Output the [X, Y] coordinate of the center of the cell containing the given text.  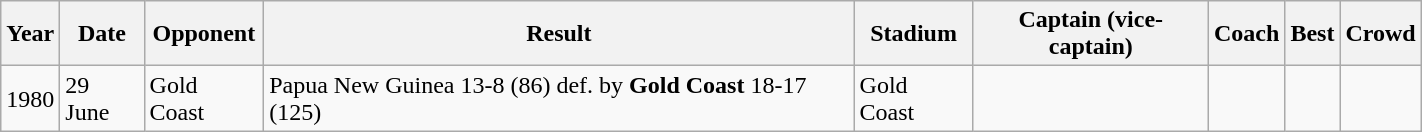
Result [559, 34]
Captain (vice-captain) [1090, 34]
Date [102, 34]
Stadium [914, 34]
Best [1312, 34]
1980 [30, 98]
Year [30, 34]
Opponent [204, 34]
29 June [102, 98]
Papua New Guinea 13-8 (86) def. by Gold Coast 18-17 (125) [559, 98]
Crowd [1380, 34]
Coach [1246, 34]
